From the cell containing the given text, extract its center point as (x, y) coordinate. 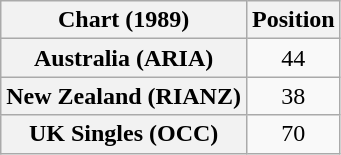
UK Singles (OCC) (124, 134)
44 (293, 58)
Australia (ARIA) (124, 58)
Position (293, 20)
38 (293, 96)
Chart (1989) (124, 20)
New Zealand (RIANZ) (124, 96)
70 (293, 134)
